Return the (x, y) coordinate for the center point of the cell that contains the specified text.  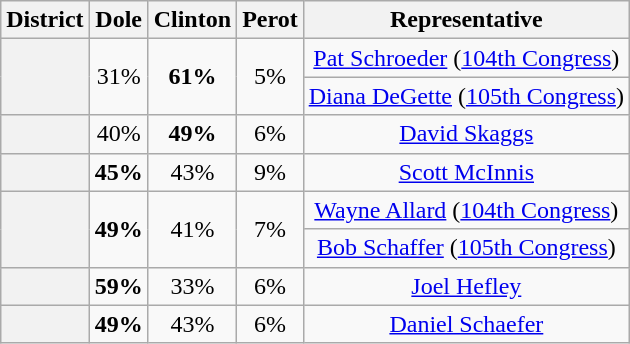
5% (270, 77)
Scott McInnis (466, 172)
Bob Schaffer (105th Congress) (466, 248)
41% (192, 229)
Pat Schroeder (104th Congress) (466, 58)
61% (192, 77)
Diana DeGette (105th Congress) (466, 96)
District (45, 20)
40% (118, 134)
Clinton (192, 20)
Perot (270, 20)
Representative (466, 20)
9% (270, 172)
Dole (118, 20)
7% (270, 229)
Joel Hefley (466, 286)
Wayne Allard (104th Congress) (466, 210)
31% (118, 77)
59% (118, 286)
David Skaggs (466, 134)
33% (192, 286)
45% (118, 172)
Daniel Schaefer (466, 324)
